Provide the (x, y) coordinate of the cell's center where the given text is located.  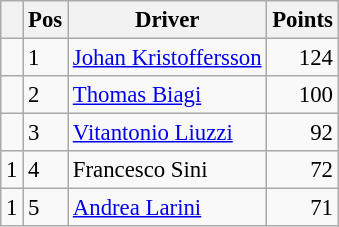
4 (46, 170)
71 (302, 208)
2 (46, 95)
Andrea Larini (168, 208)
Vitantonio Liuzzi (168, 133)
Francesco Sini (168, 170)
3 (46, 133)
Johan Kristoffersson (168, 58)
72 (302, 170)
Points (302, 20)
Thomas Biagi (168, 95)
124 (302, 58)
5 (46, 208)
92 (302, 133)
Driver (168, 20)
100 (302, 95)
Pos (46, 20)
